From the cell containing the given text, extract its center point as [X, Y] coordinate. 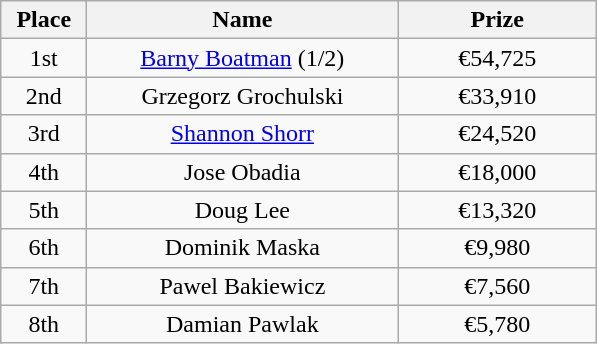
Damian Pawlak [242, 324]
Barny Boatman (1/2) [242, 58]
8th [44, 324]
Doug Lee [242, 210]
6th [44, 248]
Jose Obadia [242, 172]
€24,520 [498, 134]
Grzegorz Grochulski [242, 96]
3rd [44, 134]
Dominik Maska [242, 248]
Name [242, 20]
4th [44, 172]
1st [44, 58]
5th [44, 210]
€33,910 [498, 96]
7th [44, 286]
€18,000 [498, 172]
€13,320 [498, 210]
€5,780 [498, 324]
Pawel Bakiewicz [242, 286]
2nd [44, 96]
Place [44, 20]
Shannon Shorr [242, 134]
€9,980 [498, 248]
Prize [498, 20]
€7,560 [498, 286]
€54,725 [498, 58]
